Determine the [X, Y] coordinate at the center of the cell enclosing the given text.  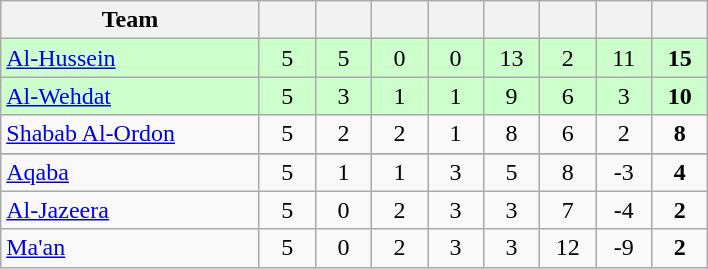
Team [130, 20]
Al-Jazeera [130, 210]
9 [512, 96]
13 [512, 58]
10 [680, 96]
-3 [624, 172]
-4 [624, 210]
4 [680, 172]
7 [568, 210]
Ma'an [130, 248]
-9 [624, 248]
12 [568, 248]
11 [624, 58]
Shabab Al-Ordon [130, 134]
Aqaba [130, 172]
Al-Wehdat [130, 96]
Al-Hussein [130, 58]
15 [680, 58]
